Locate the cell with the specified text and output its [x, y] center coordinate. 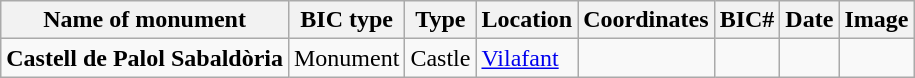
Name of monument [145, 20]
Coordinates [646, 20]
BIC# [747, 20]
Castell de Palol Sabaldòria [145, 58]
Image [876, 20]
Monument [346, 58]
Date [810, 20]
BIC type [346, 20]
Vilafant [527, 58]
Castle [440, 58]
Location [527, 20]
Type [440, 20]
